For the text-containing cell, return its midpoint in [x, y] coordinate format. 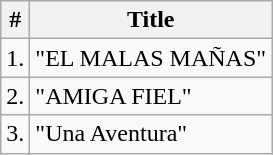
Title [151, 20]
"EL MALAS MAÑAS" [151, 58]
2. [16, 96]
1. [16, 58]
3. [16, 134]
# [16, 20]
"Una Aventura" [151, 134]
"AMIGA FIEL" [151, 96]
